Pinpoint the cell where the given text exists, returning its [X, Y] midpoint coordinate. 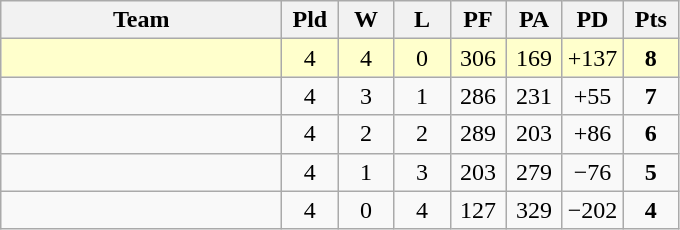
306 [478, 58]
279 [534, 172]
PD [592, 20]
127 [478, 210]
W [366, 20]
286 [478, 96]
−202 [592, 210]
PF [478, 20]
7 [651, 96]
289 [478, 134]
169 [534, 58]
8 [651, 58]
6 [651, 134]
PA [534, 20]
Team [142, 20]
329 [534, 210]
+55 [592, 96]
+137 [592, 58]
5 [651, 172]
231 [534, 96]
−76 [592, 172]
Pts [651, 20]
L [422, 20]
+86 [592, 134]
Pld [310, 20]
